Determine the [x, y] coordinate at the center of the cell enclosing the given text.  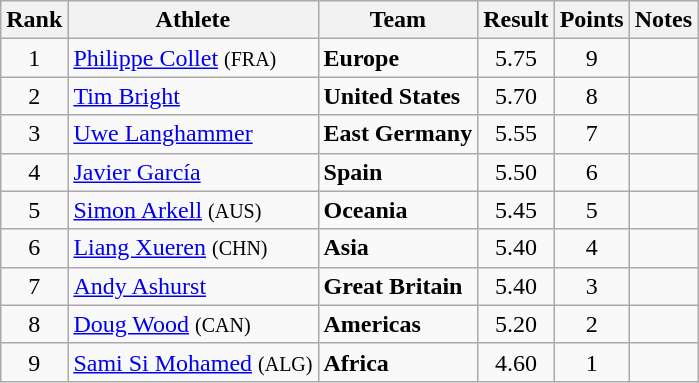
Andy Ashurst [193, 286]
Uwe Langhammer [193, 134]
Javier García [193, 172]
Asia [398, 248]
Philippe Collet (FRA) [193, 58]
5.20 [516, 324]
5.50 [516, 172]
5.75 [516, 58]
5.45 [516, 210]
Rank [34, 20]
Team [398, 20]
Simon Arkell (AUS) [193, 210]
Result [516, 20]
5.55 [516, 134]
Africa [398, 362]
Tim Bright [193, 96]
Sami Si Mohamed (ALG) [193, 362]
Doug Wood (CAN) [193, 324]
5.70 [516, 96]
Notes [663, 20]
Europe [398, 58]
Liang Xueren (CHN) [193, 248]
United States [398, 96]
Oceania [398, 210]
East Germany [398, 134]
Spain [398, 172]
Athlete [193, 20]
4.60 [516, 362]
Points [592, 20]
Great Britain [398, 286]
Americas [398, 324]
